Identify which cell holds the provided text, then report its (X, Y) central coordinate. 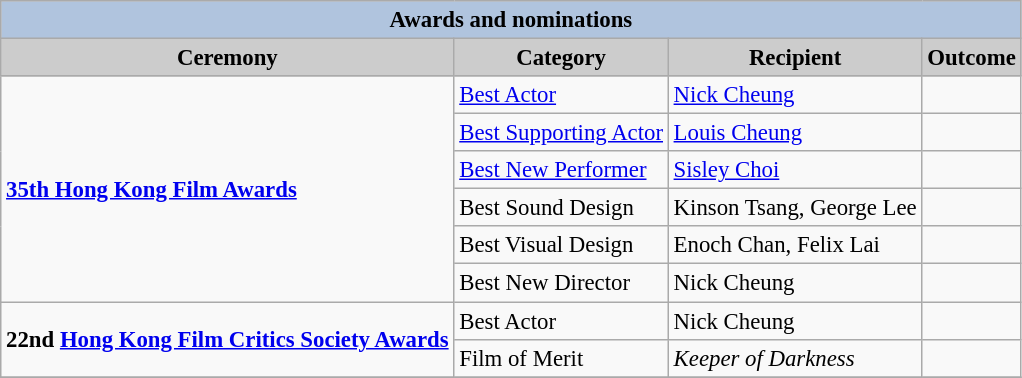
Film of Merit (561, 358)
Category (561, 58)
Best Visual Design (561, 245)
Awards and nominations (511, 20)
Outcome (972, 58)
Ceremony (228, 58)
Best Sound Design (561, 208)
Best Supporting Actor (561, 133)
Best New Director (561, 283)
Keeper of Darkness (795, 358)
Kinson Tsang, George Lee (795, 208)
Best New Performer (561, 170)
22nd Hong Kong Film Critics Society Awards (228, 340)
Louis Cheung (795, 133)
Recipient (795, 58)
Sisley Choi (795, 170)
35th Hong Kong Film Awards (228, 189)
Enoch Chan, Felix Lai (795, 245)
